Provide the (x, y) coordinate of the cell's center where the given text is located.  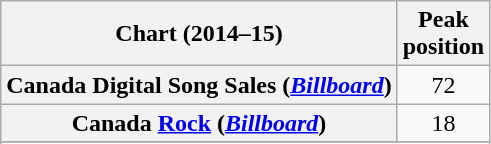
Chart (2014–15) (199, 34)
18 (443, 123)
72 (443, 85)
Canada Rock (Billboard) (199, 123)
Canada Digital Song Sales (Billboard) (199, 85)
Peakposition (443, 34)
